Search for the cell housing the specified text and yield its [X, Y] center coordinate. 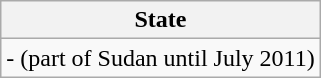
- (part of Sudan until July 2011) [160, 58]
State [160, 20]
